Identify which cell holds the provided text, then report its (x, y) central coordinate. 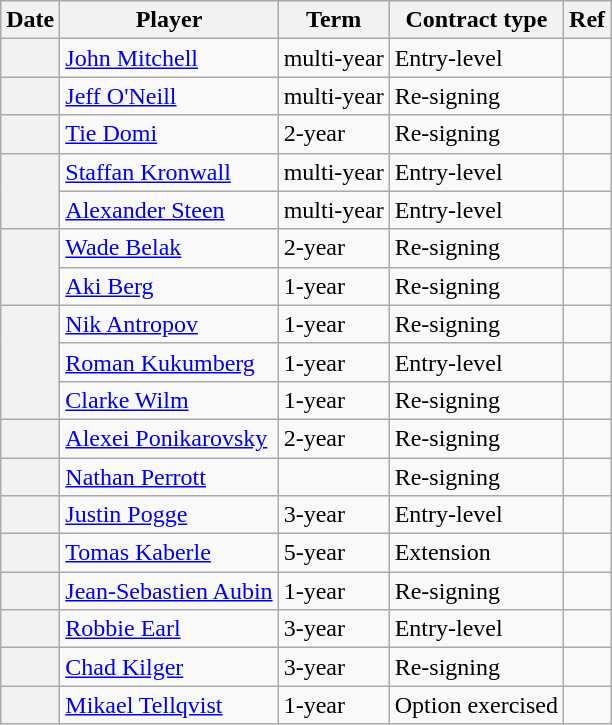
Date (30, 20)
Tomas Kaberle (169, 553)
Alexei Ponikarovsky (169, 438)
Aki Berg (169, 286)
Clarke Wilm (169, 400)
Robbie Earl (169, 629)
Term (334, 20)
Jeff O'Neill (169, 96)
John Mitchell (169, 58)
Chad Kilger (169, 667)
Roman Kukumberg (169, 362)
Option exercised (476, 705)
Mikael Tellqvist (169, 705)
Justin Pogge (169, 515)
Extension (476, 553)
Nik Antropov (169, 324)
Ref (588, 20)
5-year (334, 553)
Wade Belak (169, 248)
Contract type (476, 20)
Player (169, 20)
Jean-Sebastien Aubin (169, 591)
Alexander Steen (169, 210)
Tie Domi (169, 134)
Nathan Perrott (169, 477)
Staffan Kronwall (169, 172)
